Scan for the cell matching the given text and deliver its [x, y] coordinate at center. 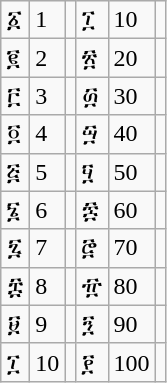
60 [132, 210]
፭ [16, 172]
፰ [16, 286]
፵ [92, 134]
3 [48, 96]
፶ [92, 172]
፬ [16, 134]
፺ [92, 324]
፫ [16, 96]
፴ [92, 96]
፩ [16, 20]
4 [48, 134]
፷ [92, 210]
7 [48, 248]
70 [132, 248]
8 [48, 286]
30 [132, 96]
80 [132, 286]
፱ [16, 324]
50 [132, 172]
1 [48, 20]
፯ [16, 248]
፪ [16, 58]
፮ [16, 210]
9 [48, 324]
5 [48, 172]
2 [48, 58]
100 [132, 362]
፹ [92, 286]
፸ [92, 248]
፳ [92, 58]
6 [48, 210]
፻ [92, 362]
90 [132, 324]
40 [132, 134]
20 [132, 58]
